Return [x, y] of the center of cell containing provided text 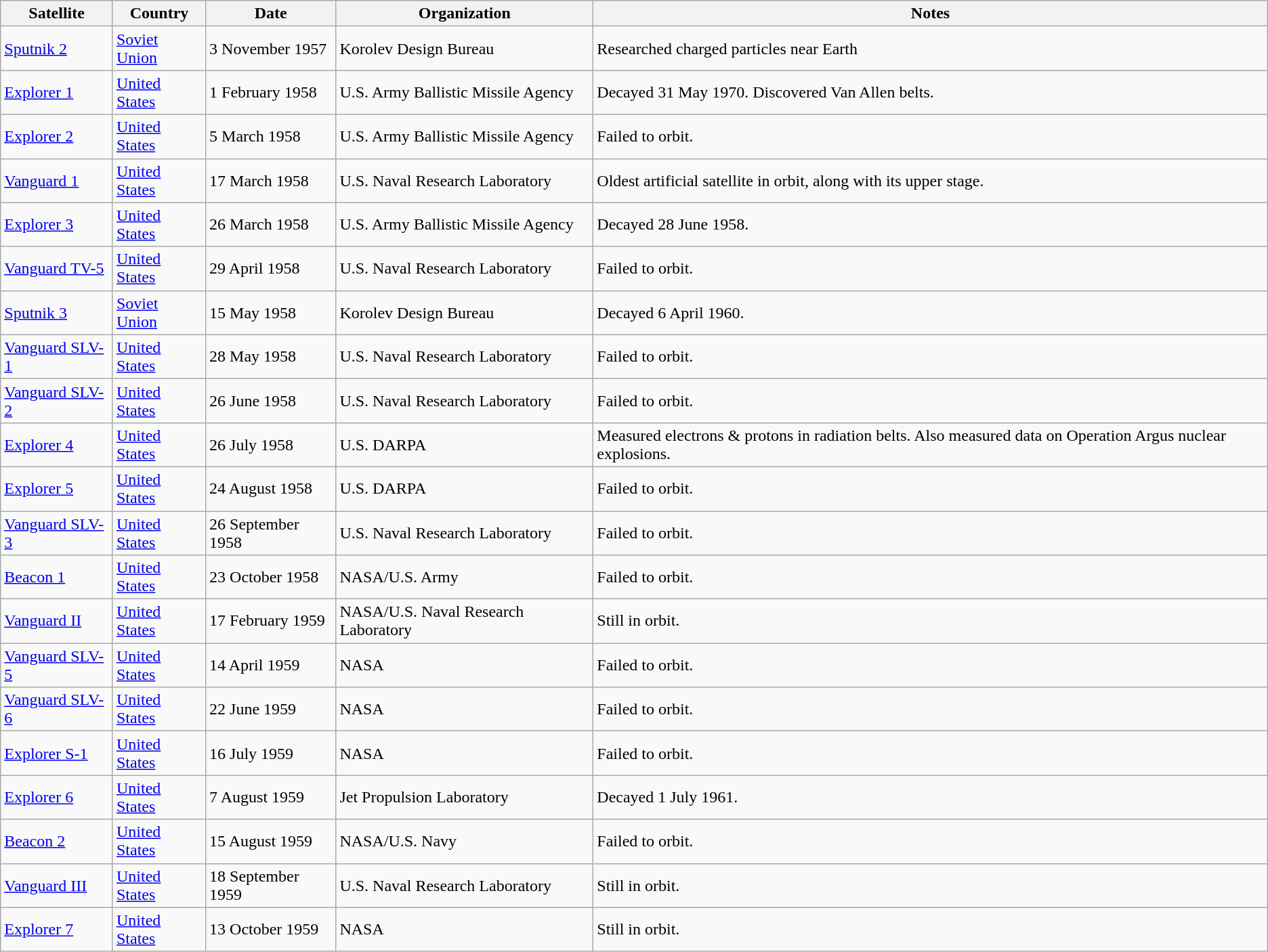
Measured electrons & protons in radiation belts. Also measured data on Operation Argus nuclear explosions. [931, 444]
Explorer 6 [57, 798]
18 September 1959 [271, 886]
Vanguard SLV-6 [57, 710]
24 August 1958 [271, 489]
16 July 1959 [271, 753]
NASA/U.S. Naval Research Laboratory [465, 622]
Vanguard SLV-2 [57, 401]
Explorer 5 [57, 489]
Oldest artificial satellite in orbit, along with its upper stage. [931, 180]
26 July 1958 [271, 444]
Sputnik 3 [57, 313]
29 April 1958 [271, 268]
26 September 1958 [271, 532]
Country [158, 14]
Explorer 4 [57, 444]
Explorer S-1 [57, 753]
Jet Propulsion Laboratory [465, 798]
28 May 1958 [271, 356]
13 October 1959 [271, 929]
7 August 1959 [271, 798]
17 February 1959 [271, 622]
Vanguard SLV-3 [57, 532]
Vanguard III [57, 886]
Decayed 28 June 1958. [931, 225]
15 May 1958 [271, 313]
Beacon 2 [57, 841]
14 April 1959 [271, 665]
1 February 1958 [271, 92]
15 August 1959 [271, 841]
22 June 1959 [271, 710]
Vanguard II [57, 622]
NASA/U.S. Navy [465, 841]
Notes [931, 14]
23 October 1958 [271, 577]
Vanguard SLV-1 [57, 356]
Explorer 2 [57, 137]
Sputnik 2 [57, 49]
Explorer 1 [57, 92]
Decayed 6 April 1960. [931, 313]
17 March 1958 [271, 180]
Decayed 31 May 1970. Discovered Van Allen belts. [931, 92]
Vanguard SLV-5 [57, 665]
Explorer 3 [57, 225]
Researched charged particles near Earth [931, 49]
26 March 1958 [271, 225]
Explorer 7 [57, 929]
Vanguard 1 [57, 180]
Vanguard TV-5 [57, 268]
Date [271, 14]
Decayed 1 July 1961. [931, 798]
26 June 1958 [271, 401]
Beacon 1 [57, 577]
Organization [465, 14]
Satellite [57, 14]
5 March 1958 [271, 137]
NASA/U.S. Army [465, 577]
3 November 1957 [271, 49]
